Capture the cell that displays the provided text and extract its (X, Y) central coordinate. 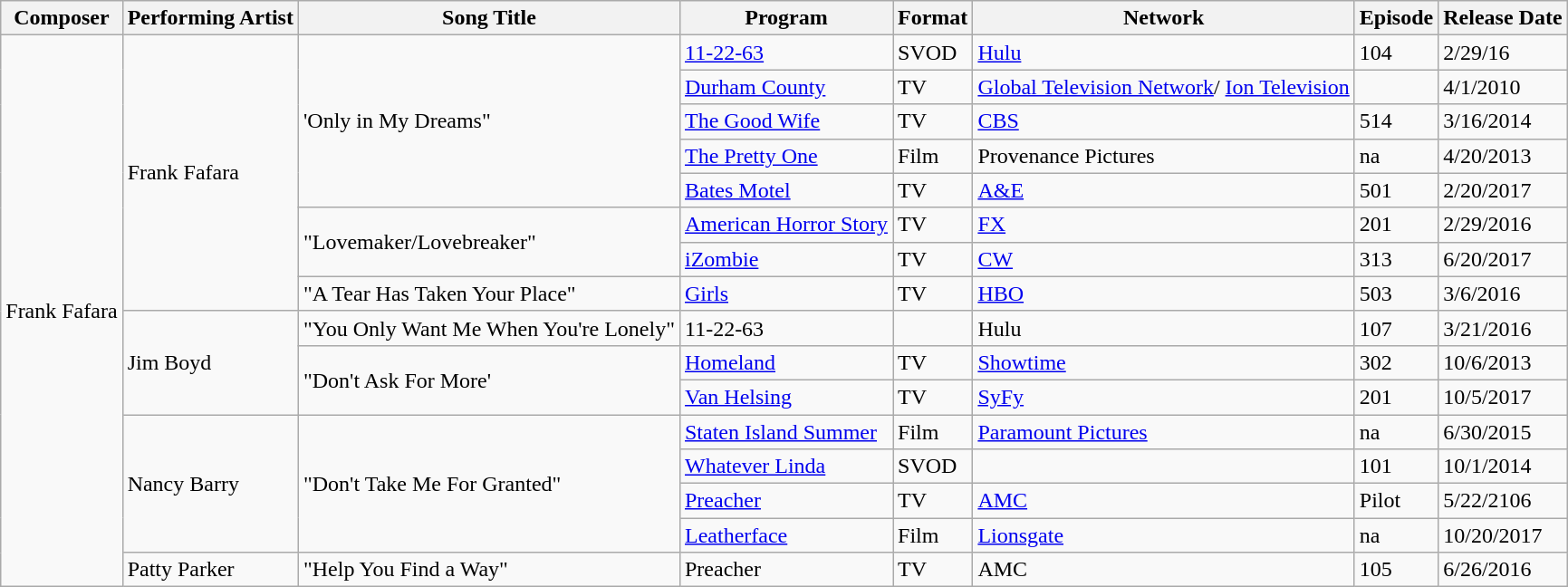
Homeland (786, 362)
6/20/2017 (1503, 259)
'Only in My Dreams" (489, 121)
Showtime (1163, 362)
Episode (1396, 18)
3/21/2016 (1503, 328)
5/22/2106 (1503, 501)
Paramount Pictures (1163, 432)
"Don't Ask For More' (489, 380)
107 (1396, 328)
10/5/2017 (1503, 397)
"Lovemaker/Lovebreaker" (489, 242)
Song Title (489, 18)
501 (1396, 190)
Global Television Network/ Ion Television (1163, 87)
104 (1396, 53)
2/29/16 (1503, 53)
"You Only Want Me When You're Lonely" (489, 328)
313 (1396, 259)
Girls (786, 293)
The Good Wife (786, 121)
514 (1396, 121)
Durham County (786, 87)
Bates Motel (786, 190)
10/6/2013 (1503, 362)
Whatever Linda (786, 467)
Composer (62, 18)
The Pretty One (786, 156)
Program (786, 18)
Provenance Pictures (1163, 156)
2/29/2016 (1503, 225)
4/20/2013 (1503, 156)
Lionsgate (1163, 535)
"Don't Take Me For Granted" (489, 484)
Staten Island Summer (786, 432)
6/30/2015 (1503, 432)
American Horror Story (786, 225)
3/16/2014 (1503, 121)
Format (933, 18)
10/20/2017 (1503, 535)
"A Tear Has Taken Your Place" (489, 293)
Nancy Barry (210, 484)
SyFy (1163, 397)
4/1/2010 (1503, 87)
Jim Boyd (210, 362)
FX (1163, 225)
Release Date (1503, 18)
Pilot (1396, 501)
Performing Artist (210, 18)
Network (1163, 18)
A&E (1163, 190)
3/6/2016 (1503, 293)
105 (1396, 570)
HBO (1163, 293)
302 (1396, 362)
"Help You Find a Way" (489, 570)
101 (1396, 467)
CW (1163, 259)
2/20/2017 (1503, 190)
iZombie (786, 259)
503 (1396, 293)
10/1/2014 (1503, 467)
Van Helsing (786, 397)
Patty Parker (210, 570)
Leatherface (786, 535)
6/26/2016 (1503, 570)
CBS (1163, 121)
